Output the [x, y] coordinate of the center of the cell containing the given text.  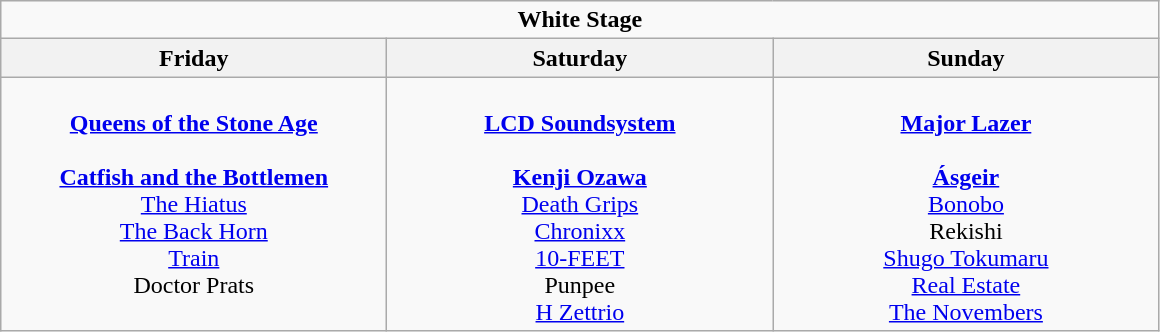
White Stage [580, 20]
Saturday [580, 58]
Friday [194, 58]
Major Lazer Ásgeir Bonobo Rekishi Shugo Tokumaru Real Estate The Novembers [966, 204]
Sunday [966, 58]
Queens of the Stone Age Catfish and the Bottlemen The Hiatus The Back Horn Train Doctor Prats [194, 204]
LCD Soundsystem Kenji Ozawa Death Grips Chronixx 10-FEET Punpee H Zettrio [580, 204]
